Return the (X, Y) coordinate for the center point of the cell that contains the specified text.  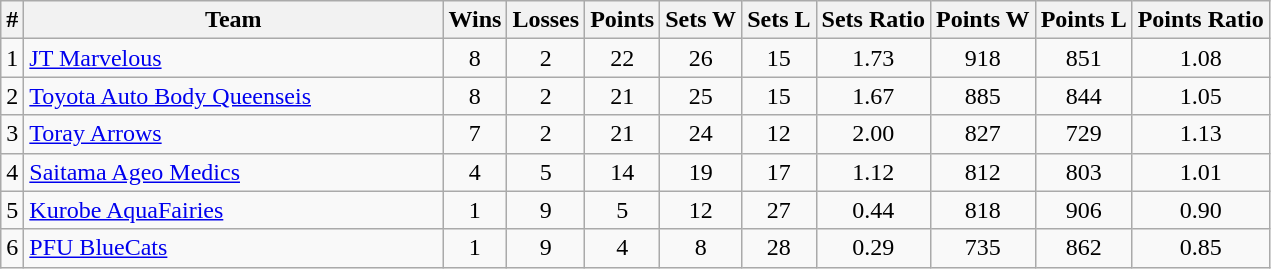
27 (779, 210)
Sets L (779, 20)
Points (622, 20)
1.01 (1200, 172)
Team (234, 20)
1.67 (873, 96)
28 (779, 248)
3 (12, 134)
1.05 (1200, 96)
812 (982, 172)
22 (622, 58)
803 (1084, 172)
Sets W (701, 20)
851 (1084, 58)
862 (1084, 248)
7 (475, 134)
Saitama Ageo Medics (234, 172)
Sets Ratio (873, 20)
Points W (982, 20)
906 (1084, 210)
1.12 (873, 172)
25 (701, 96)
Wins (475, 20)
Losses (546, 20)
17 (779, 172)
Toray Arrows (234, 134)
6 (12, 248)
0.44 (873, 210)
Points Ratio (1200, 20)
Points L (1084, 20)
0.85 (1200, 248)
PFU BlueCats (234, 248)
827 (982, 134)
729 (1084, 134)
818 (982, 210)
1.08 (1200, 58)
24 (701, 134)
885 (982, 96)
1.73 (873, 58)
Kurobe AquaFairies (234, 210)
918 (982, 58)
26 (701, 58)
Toyota Auto Body Queenseis (234, 96)
14 (622, 172)
2.00 (873, 134)
0.90 (1200, 210)
844 (1084, 96)
JT Marvelous (234, 58)
1.13 (1200, 134)
19 (701, 172)
735 (982, 248)
0.29 (873, 248)
# (12, 20)
